Locate the cell with the specified text and output its (x, y) center coordinate. 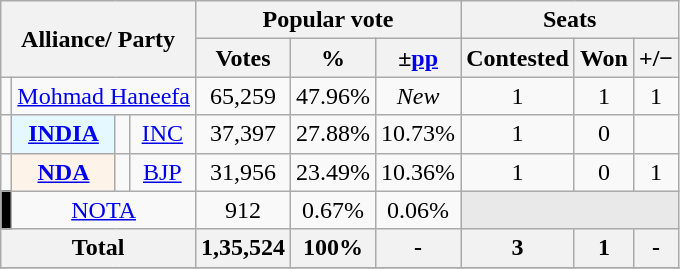
37,397 (242, 134)
Contested (518, 58)
Won (604, 58)
New (418, 96)
Votes (242, 58)
INDIA (64, 134)
+/− (656, 58)
±pp (418, 58)
912 (242, 210)
BJP (162, 172)
Popular vote (328, 20)
27.88% (334, 134)
INC (162, 134)
65,259 (242, 96)
3 (518, 248)
10.36% (418, 172)
Seats (570, 20)
Mohmad Haneefa (104, 96)
23.49% (334, 172)
47.96% (334, 96)
31,956 (242, 172)
NOTA (104, 210)
1,35,524 (242, 248)
% (334, 58)
NDA (64, 172)
Alliance/ Party (98, 39)
10.73% (418, 134)
Total (98, 248)
0.06% (418, 210)
0.67% (334, 210)
100% (334, 248)
